Find where the given text appears and provide that cell's center as (x, y) coordinate. 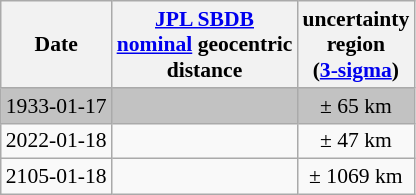
± 1069 km (356, 177)
uncertaintyregion(3-sigma) (356, 44)
Date (56, 44)
2022-01-18 (56, 141)
± 47 km (356, 141)
JPL SBDBnominal geocentricdistance (205, 44)
2105-01-18 (56, 177)
± 65 km (356, 106)
1933-01-17 (56, 106)
